Identify which cell holds the provided text, then report its [X, Y] central coordinate. 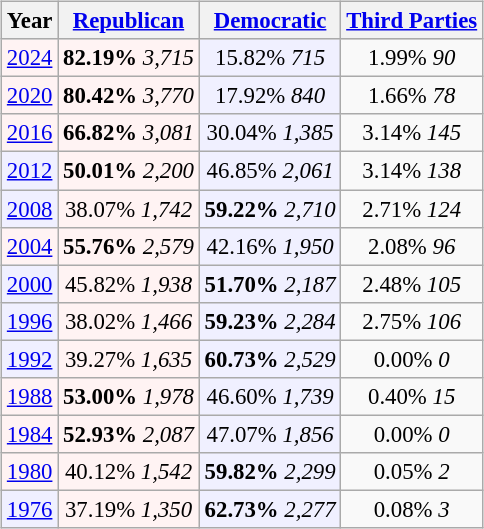
82.19% 3,715 [129, 58]
2016 [30, 133]
3.14% 145 [412, 133]
40.12% 1,542 [129, 472]
2024 [30, 58]
2.48% 105 [412, 284]
37.19% 1,350 [129, 509]
62.73% 2,277 [270, 509]
1992 [30, 359]
1988 [30, 396]
2000 [30, 284]
30.04% 1,385 [270, 133]
42.16% 1,950 [270, 246]
Year [30, 21]
59.22% 2,710 [270, 209]
38.07% 1,742 [129, 209]
0.40% 15 [412, 396]
Third Parties [412, 21]
0.05% 2 [412, 472]
39.27% 1,635 [129, 359]
2004 [30, 246]
1996 [30, 321]
3.14% 138 [412, 171]
2.08% 96 [412, 246]
17.92% 840 [270, 96]
2012 [30, 171]
2.75% 106 [412, 321]
59.23% 2,284 [270, 321]
60.73% 2,529 [270, 359]
2020 [30, 96]
80.42% 3,770 [129, 96]
2008 [30, 209]
1.99% 90 [412, 58]
66.82% 3,081 [129, 133]
52.93% 2,087 [129, 434]
2.71% 124 [412, 209]
0.08% 3 [412, 509]
45.82% 1,938 [129, 284]
46.85% 2,061 [270, 171]
Republican [129, 21]
1984 [30, 434]
38.02% 1,466 [129, 321]
1980 [30, 472]
59.82% 2,299 [270, 472]
50.01% 2,200 [129, 171]
53.00% 1,978 [129, 396]
46.60% 1,739 [270, 396]
Democratic [270, 21]
1976 [30, 509]
51.70% 2,187 [270, 284]
15.82% 715 [270, 58]
1.66% 78 [412, 96]
47.07% 1,856 [270, 434]
55.76% 2,579 [129, 246]
